Return [X, Y] of the center of cell containing provided text 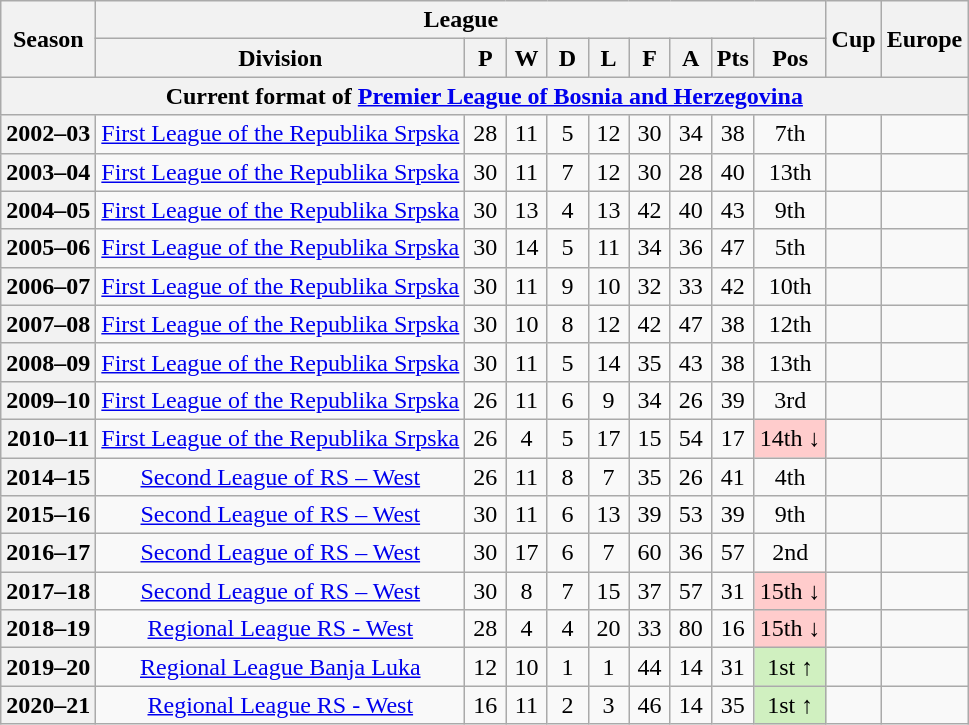
L [608, 58]
2002–03 [48, 134]
12th [790, 324]
Europe [924, 39]
2016–17 [48, 553]
A [690, 58]
2018–19 [48, 629]
2019–20 [48, 667]
2006–07 [48, 286]
3 [608, 705]
2nd [790, 553]
2004–05 [48, 210]
2009–10 [48, 400]
Pos [790, 58]
2014–15 [48, 477]
2017–18 [48, 591]
53 [690, 515]
2 [568, 705]
2008–09 [48, 362]
2015–16 [48, 515]
37 [650, 591]
2003–04 [48, 172]
46 [650, 705]
F [650, 58]
3rd [790, 400]
20 [608, 629]
D [568, 58]
Pts [732, 58]
P [486, 58]
60 [650, 553]
Division [280, 58]
Current format of Premier League of Bosnia and Herzegovina [484, 96]
2010–11 [48, 438]
2005–06 [48, 248]
54 [690, 438]
2007–08 [48, 324]
5th [790, 248]
32 [650, 286]
Regional League Banja Luka [280, 667]
Season [48, 39]
44 [650, 667]
80 [690, 629]
41 [732, 477]
14th ↓ [790, 438]
Cup [854, 39]
7th [790, 134]
League [461, 20]
2020–21 [48, 705]
W [526, 58]
4th [790, 477]
10th [790, 286]
